Search for the cell housing the specified text and yield its (X, Y) center coordinate. 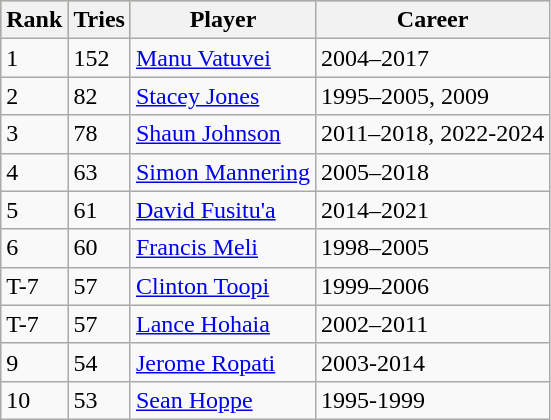
54 (100, 362)
Francis Meli (222, 248)
5 (34, 210)
2002–2011 (433, 324)
Shaun Johnson (222, 134)
10 (34, 400)
152 (100, 58)
2005–2018 (433, 172)
61 (100, 210)
1 (34, 58)
David Fusitu'a (222, 210)
Stacey Jones (222, 96)
Career (433, 20)
2 (34, 96)
4 (34, 172)
Sean Hoppe (222, 400)
Player (222, 20)
1999–2006 (433, 286)
2003-2014 (433, 362)
Jerome Ropati (222, 362)
82 (100, 96)
Manu Vatuvei (222, 58)
6 (34, 248)
Lance Hohaia (222, 324)
Tries (100, 20)
Rank (34, 20)
1995–2005, 2009 (433, 96)
2014–2021 (433, 210)
9 (34, 362)
3 (34, 134)
Simon Mannering (222, 172)
60 (100, 248)
Clinton Toopi (222, 286)
2011–2018, 2022-2024 (433, 134)
63 (100, 172)
53 (100, 400)
78 (100, 134)
1995-1999 (433, 400)
2004–2017 (433, 58)
1998–2005 (433, 248)
